Search for the cell housing the specified text and yield its (x, y) center coordinate. 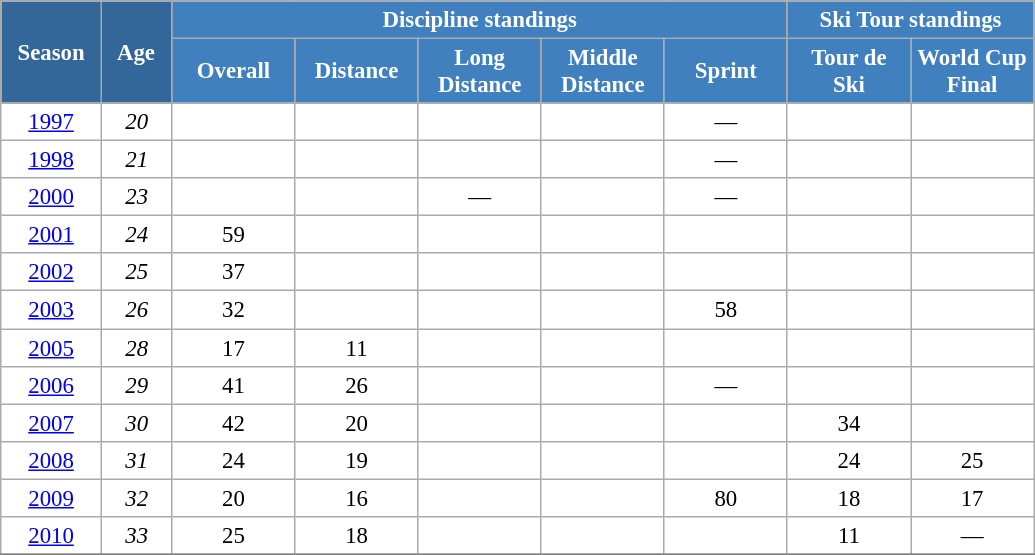
Middle Distance (602, 72)
42 (234, 423)
19 (356, 460)
2003 (52, 310)
30 (136, 423)
31 (136, 460)
Long Distance (480, 72)
Discipline standings (480, 20)
16 (356, 498)
Age (136, 52)
Tour deSki (848, 72)
1998 (52, 160)
2006 (52, 385)
Sprint (726, 72)
2002 (52, 273)
59 (234, 235)
37 (234, 273)
Season (52, 52)
Distance (356, 72)
2005 (52, 348)
2007 (52, 423)
80 (726, 498)
World CupFinal (972, 72)
Overall (234, 72)
34 (848, 423)
33 (136, 536)
41 (234, 385)
Ski Tour standings (910, 20)
2001 (52, 235)
58 (726, 310)
2000 (52, 197)
21 (136, 160)
28 (136, 348)
29 (136, 385)
2009 (52, 498)
23 (136, 197)
2010 (52, 536)
2008 (52, 460)
1997 (52, 122)
